From the cell containing the given text, extract its center point as [X, Y] coordinate. 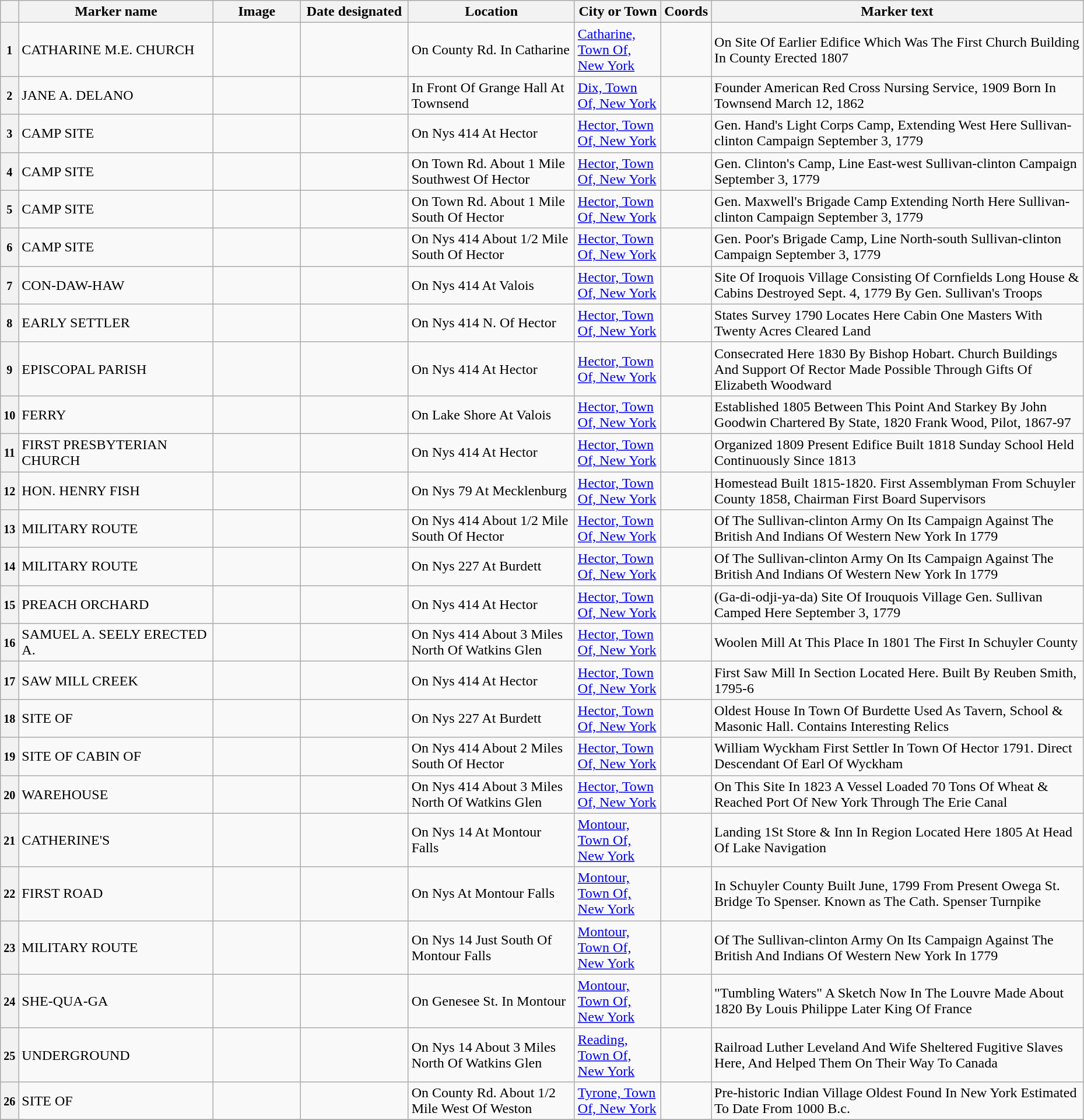
Organized 1809 Present Edifice Built 1818 Sunday School Held Continuously Since 1813 [897, 453]
WAREHOUSE [116, 794]
In Front Of Grange Hall At Townsend [491, 96]
Gen. Hand's Light Corps Camp, Extending West Here Sullivan-clinton Campaign September 3, 1779 [897, 133]
6 [9, 247]
On Site Of Earlier Edifice Which Was The First Church Building In County Erected 1807 [897, 50]
SITE OF CABIN OF [116, 756]
City or Town [618, 12]
FIRST ROAD [116, 894]
On Lake Shore At Valois [491, 414]
On Nys 14 Just South Of Montour Falls [491, 947]
PREACH ORCHARD [116, 604]
On Nys 79 At Mecklenburg [491, 490]
On Town Rd. About 1 Mile South Of Hector [491, 209]
23 [9, 947]
5 [9, 209]
2 [9, 96]
18 [9, 719]
CATHARINE M.E. CHURCH [116, 50]
On County Rd. About 1/2 Mile West Of Weston [491, 1100]
20 [9, 794]
CON-DAW-HAW [116, 285]
4 [9, 171]
Catharine, Town Of, New York [618, 50]
Marker text [897, 12]
Oldest House In Town Of Burdette Used As Tavern, School & Masonic Hall. Contains Interesting Relics [897, 719]
16 [9, 643]
JANE A. DELANO [116, 96]
"Tumbling Waters" A Sketch Now In The Louvre Made About 1820 By Louis Philippe Later King Of France [897, 1001]
21 [9, 840]
Landing 1St Store & Inn In Region Located Here 1805 At Head Of Lake Navigation [897, 840]
On Nys 14 About 3 Miles North Of Watkins Glen [491, 1055]
17 [9, 680]
Coords [686, 12]
FERRY [116, 414]
On This Site In 1823 A Vessel Loaded 70 Tons Of Wheat & Reached Port Of New York Through The Erie Canal [897, 794]
Tyrone, Town Of, New York [618, 1100]
8 [9, 323]
Date designated [354, 12]
On Nys 414 About 2 Miles South Of Hector [491, 756]
HON. HENRY FISH [116, 490]
Dix, Town Of, New York [618, 96]
Marker name [116, 12]
26 [9, 1100]
3 [9, 133]
25 [9, 1055]
CATHERINE'S [116, 840]
Pre-historic Indian Village Oldest Found In New York Estimated To Date From 1000 B.c. [897, 1100]
Consecrated Here 1830 By Bishop Hobart. Church Buildings And Support Of Rector Made Possible Through Gifts Of Elizabeth Woodward [897, 369]
7 [9, 285]
24 [9, 1001]
14 [9, 567]
SAW MILL CREEK [116, 680]
Established 1805 Between This Point And Starkey By John Goodwin Chartered By State, 1820 Frank Wood, Pilot, 1867-97 [897, 414]
On Nys 414 At Valois [491, 285]
SAMUEL A. SEELY ERECTED A. [116, 643]
15 [9, 604]
UNDERGROUND [116, 1055]
22 [9, 894]
On Genesee St. In Montour [491, 1001]
SHE-QUA-GA [116, 1001]
1 [9, 50]
Gen. Maxwell's Brigade Camp Extending North Here Sullivan-clinton Campaign September 3, 1779 [897, 209]
William Wyckham First Settler In Town Of Hector 1791. Direct Descendant Of Earl Of Wyckham [897, 756]
In Schuyler County Built June, 1799 From Present Owega St. Bridge To Spenser. Known as The Cath. Spenser Turnpike [897, 894]
States Survey 1790 Locates Here Cabin One Masters With Twenty Acres Cleared Land [897, 323]
Homestead Built 1815-1820. First Assemblyman From Schuyler County 1858, Chairman First Board Supervisors [897, 490]
Gen. Poor's Brigade Camp, Line North-south Sullivan-clinton Campaign September 3, 1779 [897, 247]
19 [9, 756]
10 [9, 414]
Location [491, 12]
11 [9, 453]
(Ga-di-odji-ya-da) Site Of Irouquois Village Gen. Sullivan Camped Here September 3, 1779 [897, 604]
On Nys At Montour Falls [491, 894]
Woolen Mill At This Place In 1801 The First In Schuyler County [897, 643]
Gen. Clinton's Camp, Line East-west Sullivan-clinton Campaign September 3, 1779 [897, 171]
12 [9, 490]
EPISCOPAL PARISH [116, 369]
First Saw Mill In Section Located Here. Built By Reuben Smith, 1795-6 [897, 680]
Railroad Luther Leveland And Wife Sheltered Fugitive Slaves Here, And Helped Them On Their Way To Canada [897, 1055]
EARLY SETTLER [116, 323]
Site Of Iroquois Village Consisting Of Cornfields Long House & Cabins Destroyed Sept. 4, 1779 By Gen. Sullivan's Troops [897, 285]
Founder American Red Cross Nursing Service, 1909 Born In Townsend March 12, 1862 [897, 96]
Reading, Town Of, New York [618, 1055]
9 [9, 369]
On Town Rd. About 1 Mile Southwest Of Hector [491, 171]
On Nys 414 N. Of Hector [491, 323]
On County Rd. In Catharine [491, 50]
FIRST PRESBYTERIAN CHURCH [116, 453]
On Nys 14 At Montour Falls [491, 840]
13 [9, 528]
Image [257, 12]
